Search for the cell housing the specified text and yield its [x, y] center coordinate. 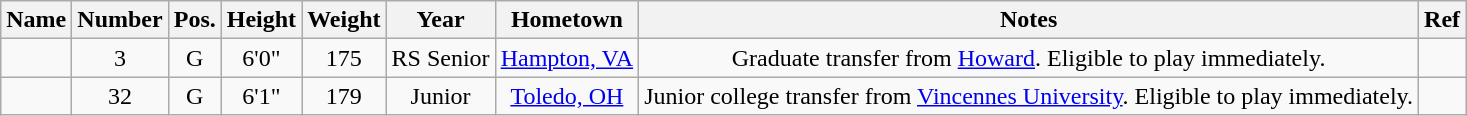
6'1" [261, 96]
Name [36, 20]
179 [344, 96]
32 [120, 96]
Hampton, VA [567, 58]
Hometown [567, 20]
Year [440, 20]
RS Senior [440, 58]
Weight [344, 20]
6'0" [261, 58]
Number [120, 20]
Height [261, 20]
Notes [1029, 20]
3 [120, 58]
Junior [440, 96]
Graduate transfer from Howard. Eligible to play immediately. [1029, 58]
Junior college transfer from Vincennes University. Eligible to play immediately. [1029, 96]
Pos. [194, 20]
Ref [1442, 20]
Toledo, OH [567, 96]
175 [344, 58]
